Pinpoint the cell where the given text exists, returning its (X, Y) midpoint coordinate. 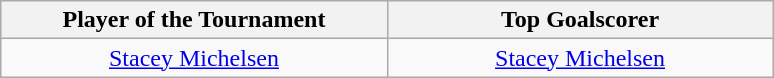
Player of the Tournament (194, 20)
Top Goalscorer (580, 20)
